Identify which cell holds the provided text, then report its [x, y] central coordinate. 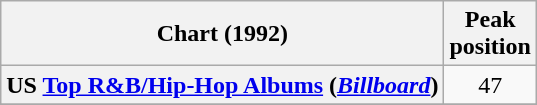
47 [490, 85]
Peak position [490, 34]
US Top R&B/Hip-Hop Albums (Billboard) [222, 85]
Chart (1992) [222, 34]
